Detect which cell encompasses the target text, then output its [x, y] center coordinate. 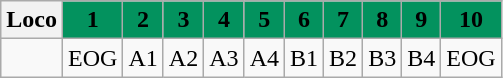
4 [224, 20]
A3 [224, 58]
A1 [143, 58]
10 [471, 20]
A4 [264, 58]
B1 [304, 58]
B3 [382, 58]
A2 [183, 58]
3 [183, 20]
7 [344, 20]
9 [422, 20]
Loco [32, 20]
B4 [422, 58]
B2 [344, 58]
5 [264, 20]
2 [143, 20]
8 [382, 20]
1 [92, 20]
6 [304, 20]
